Search for the cell housing the specified text and yield its (X, Y) center coordinate. 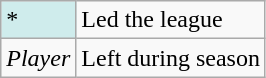
* (38, 20)
Player (38, 58)
Left during season (171, 58)
Led the league (171, 20)
